Provide the [x, y] coordinate of the cell's center where the given text is located.  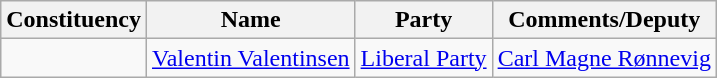
Liberal Party [424, 58]
Carl Magne Rønnevig [604, 58]
Name [250, 20]
Comments/Deputy [604, 20]
Valentin Valentinsen [250, 58]
Constituency [74, 20]
Party [424, 20]
